Determine the [X, Y] coordinate at the center of the cell enclosing the given text.  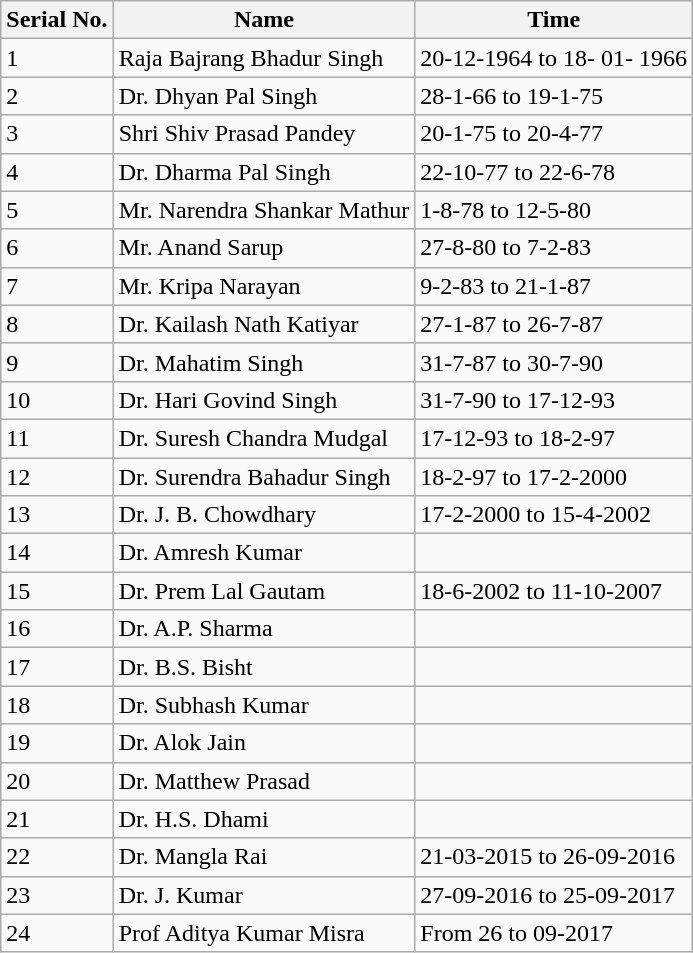
13 [57, 515]
14 [57, 553]
Dr. Hari Govind Singh [264, 400]
31-7-87 to 30-7-90 [554, 362]
22 [57, 857]
Shri Shiv Prasad Pandey [264, 134]
4 [57, 172]
Dr. Dhyan Pal Singh [264, 96]
17-12-93 to 18-2-97 [554, 438]
20 [57, 781]
Dr. Subhash Kumar [264, 705]
21 [57, 819]
Dr. A.P. Sharma [264, 629]
6 [57, 248]
1-8-78 to 12-5-80 [554, 210]
Dr. Amresh Kumar [264, 553]
Raja Bajrang Bhadur Singh [264, 58]
20-1-75 to 20-4-77 [554, 134]
2 [57, 96]
Mr. Anand Sarup [264, 248]
Dr. Dharma Pal Singh [264, 172]
Dr. Mahatim Singh [264, 362]
Dr. H.S. Dhami [264, 819]
Serial No. [57, 20]
27-09-2016 to 25-09-2017 [554, 895]
17 [57, 667]
Dr. Alok Jain [264, 743]
Dr. Mangla Rai [264, 857]
5 [57, 210]
27-8-80 to 7-2-83 [554, 248]
3 [57, 134]
Dr. J. B. Chowdhary [264, 515]
28-1-66 to 19-1-75 [554, 96]
Time [554, 20]
Dr. Suresh Chandra Mudgal [264, 438]
18 [57, 705]
31-7-90 to 17-12-93 [554, 400]
7 [57, 286]
Dr. Matthew Prasad [264, 781]
15 [57, 591]
17-2-2000 to 15-4-2002 [554, 515]
16 [57, 629]
22-10-77 to 22-6-78 [554, 172]
Dr. Prem Lal Gautam [264, 591]
9-2-83 to 21-1-87 [554, 286]
Dr. Kailash Nath Katiyar [264, 324]
Dr. B.S. Bisht [264, 667]
10 [57, 400]
Dr. Surendra Bahadur Singh [264, 477]
Mr. Narendra Shankar Mathur [264, 210]
Prof Aditya Kumar Misra [264, 933]
19 [57, 743]
Dr. J. Kumar [264, 895]
18-2-97 to 17-2-2000 [554, 477]
27-1-87 to 26-7-87 [554, 324]
8 [57, 324]
1 [57, 58]
23 [57, 895]
24 [57, 933]
Mr. Kripa Narayan [264, 286]
20-12-1964 to 18- 01- 1966 [554, 58]
18-6-2002 to 11-10-2007 [554, 591]
12 [57, 477]
Name [264, 20]
9 [57, 362]
From 26 to 09-2017 [554, 933]
21-03-2015 to 26-09-2016 [554, 857]
11 [57, 438]
